From the cell containing the given text, extract its center point as [X, Y] coordinate. 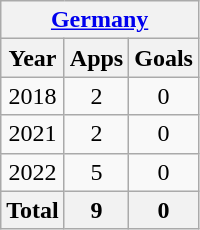
2021 [33, 134]
Year [33, 58]
9 [96, 210]
Apps [96, 58]
2018 [33, 96]
Total [33, 210]
5 [96, 172]
Germany [100, 20]
2022 [33, 172]
Goals [164, 58]
